Extract the [X, Y] coordinate from the center of the cell holding the provided text.  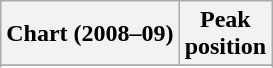
Peakposition [225, 34]
Chart (2008–09) [90, 34]
